Identify which cell holds the provided text, then report its (x, y) central coordinate. 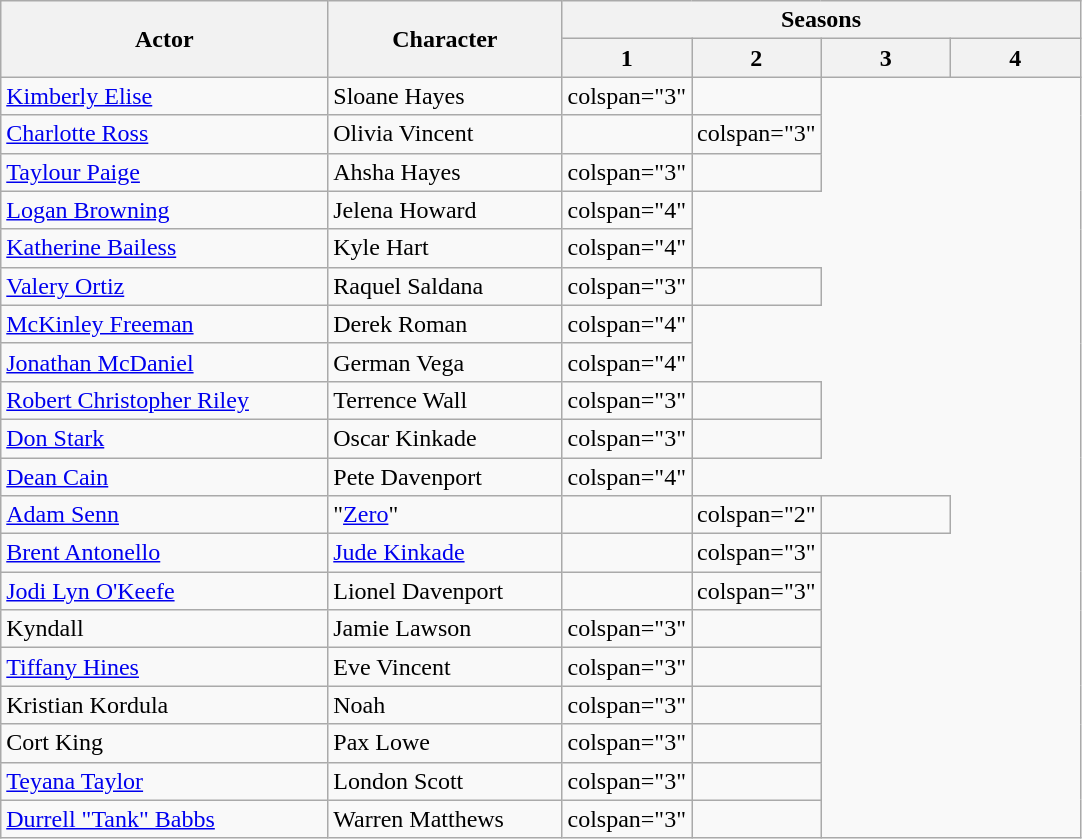
Durrell "Tank" Babbs (164, 819)
Charlotte Ross (164, 134)
Cort King (164, 743)
Kimberly Elise (164, 96)
Warren Matthews (445, 819)
Adam Senn (164, 515)
Kyle Hart (445, 248)
Oscar Kinkade (445, 438)
Noah (445, 705)
Jelena Howard (445, 210)
Eve Vincent (445, 667)
Brent Antonello (164, 553)
Lionel Davenport (445, 591)
Valery Ortiz (164, 286)
Pete Davenport (445, 477)
Actor (164, 39)
2 (757, 58)
German Vega (445, 362)
Jonathan McDaniel (164, 362)
Character (445, 39)
Jamie Lawson (445, 629)
Terrence Wall (445, 400)
Teyana Taylor (164, 781)
"Zero" (445, 515)
Ahsha Hayes (445, 172)
Kristian Kordula (164, 705)
colspan="2" (757, 515)
4 (1016, 58)
3 (886, 58)
Seasons (821, 20)
Kyndall (164, 629)
Robert Christopher Riley (164, 400)
Taylour Paige (164, 172)
Pax Lowe (445, 743)
1 (627, 58)
Sloane Hayes (445, 96)
Logan Browning (164, 210)
Jodi Lyn O'Keefe (164, 591)
Don Stark (164, 438)
London Scott (445, 781)
McKinley Freeman (164, 324)
Derek Roman (445, 324)
Jude Kinkade (445, 553)
Raquel Saldana (445, 286)
Tiffany Hines (164, 667)
Olivia Vincent (445, 134)
Katherine Bailess (164, 248)
Dean Cain (164, 477)
